From the cell containing the given text, extract its center point as [X, Y] coordinate. 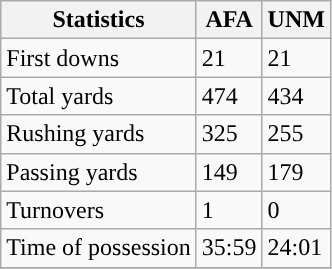
Time of possession [99, 248]
434 [296, 96]
Rushing yards [99, 134]
First downs [99, 58]
AFA [229, 20]
Turnovers [99, 210]
Passing yards [99, 172]
UNM [296, 20]
35:59 [229, 248]
474 [229, 96]
0 [296, 210]
Statistics [99, 20]
Total yards [99, 96]
1 [229, 210]
255 [296, 134]
325 [229, 134]
24:01 [296, 248]
179 [296, 172]
149 [229, 172]
